For the text-containing cell, return its midpoint in (X, Y) coordinate format. 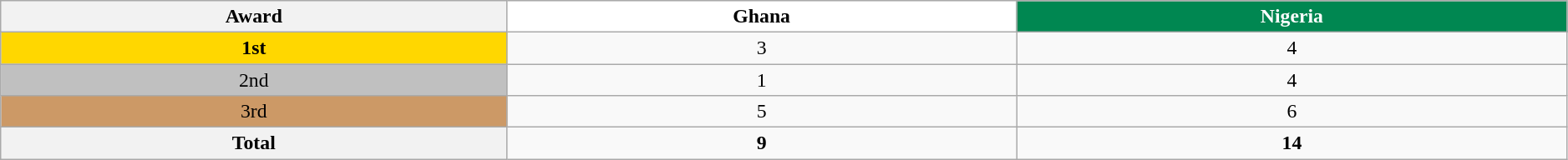
3 (762, 48)
14 (1291, 142)
Nigeria (1291, 17)
6 (1291, 111)
2nd (254, 80)
Award (254, 17)
3rd (254, 111)
Ghana (762, 17)
1 (762, 80)
5 (762, 111)
9 (762, 142)
1st (254, 48)
Total (254, 142)
